Determine the [X, Y] coordinate at the center of the cell enclosing the given text.  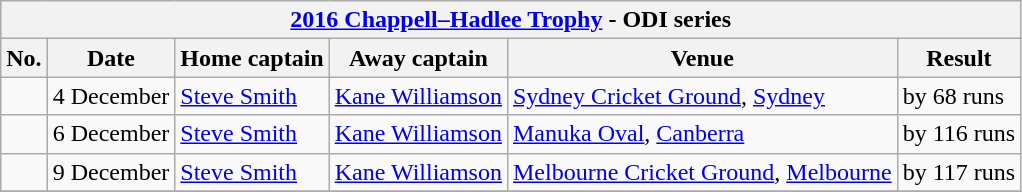
9 December [111, 172]
Manuka Oval, Canberra [702, 134]
Melbourne Cricket Ground, Melbourne [702, 172]
Date [111, 58]
Sydney Cricket Ground, Sydney [702, 96]
Result [959, 58]
by 116 runs [959, 134]
by 68 runs [959, 96]
Home captain [252, 58]
Venue [702, 58]
6 December [111, 134]
2016 Chappell–Hadlee Trophy - ODI series [511, 20]
by 117 runs [959, 172]
Away captain [418, 58]
4 December [111, 96]
No. [24, 58]
